For the text-containing cell, return its midpoint in (X, Y) coordinate format. 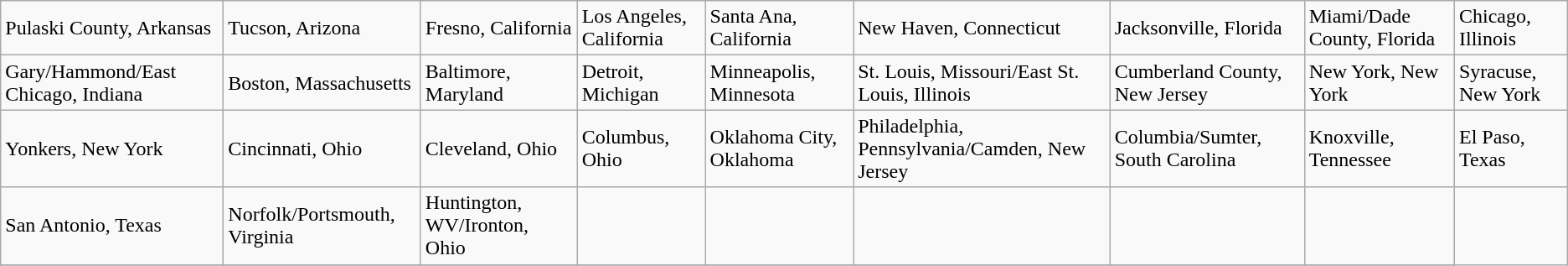
Miami/Dade County, Florida (1379, 29)
New York, New York (1379, 82)
Cincinnati, Ohio (322, 149)
Los Angeles, California (642, 29)
Chicago, Illinois (1511, 29)
Tucson, Arizona (322, 29)
Jacksonville, Florida (1207, 29)
Philadelphia, Pennsylvania/Camden, New Jersey (982, 149)
Gary/Hammond/East Chicago, Indiana (112, 82)
Detroit, Michigan (642, 82)
Baltimore, Maryland (499, 82)
Minneapolis, Minnesota (779, 82)
Syracuse, New York (1511, 82)
Columbia/Sumter, South Carolina (1207, 149)
St. Louis, Missouri/East St. Louis, Illinois (982, 82)
Huntington, WV/Ironton, Ohio (499, 226)
Santa Ana, California (779, 29)
Pulaski County, Arkansas (112, 29)
Columbus, Ohio (642, 149)
Yonkers, New York (112, 149)
Oklahoma City, Oklahoma (779, 149)
Fresno, California (499, 29)
San Antonio, Texas (112, 226)
Boston, Massachusetts (322, 82)
Knoxville, Tennessee (1379, 149)
New Haven, Connecticut (982, 29)
Cleveland, Ohio (499, 149)
Norfolk/Portsmouth, Virginia (322, 226)
El Paso, Texas (1511, 149)
Cumberland County, New Jersey (1207, 82)
